Find where the given text appears and provide that cell's center as (X, Y) coordinate. 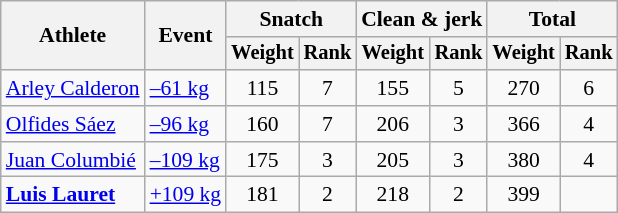
181 (262, 195)
–96 kg (186, 124)
380 (523, 160)
–109 kg (186, 160)
Snatch (291, 19)
160 (262, 124)
Athlete (73, 36)
5 (458, 88)
205 (392, 160)
Arley Calderon (73, 88)
–61 kg (186, 88)
6 (589, 88)
Juan Columbié (73, 160)
Event (186, 36)
115 (262, 88)
Olfides Sáez (73, 124)
218 (392, 195)
270 (523, 88)
206 (392, 124)
+109 kg (186, 195)
175 (262, 160)
Total (552, 19)
155 (392, 88)
Luis Lauret (73, 195)
399 (523, 195)
Clean & jerk (422, 19)
366 (523, 124)
